Extract the (X, Y) coordinate from the center of the cell holding the provided text.  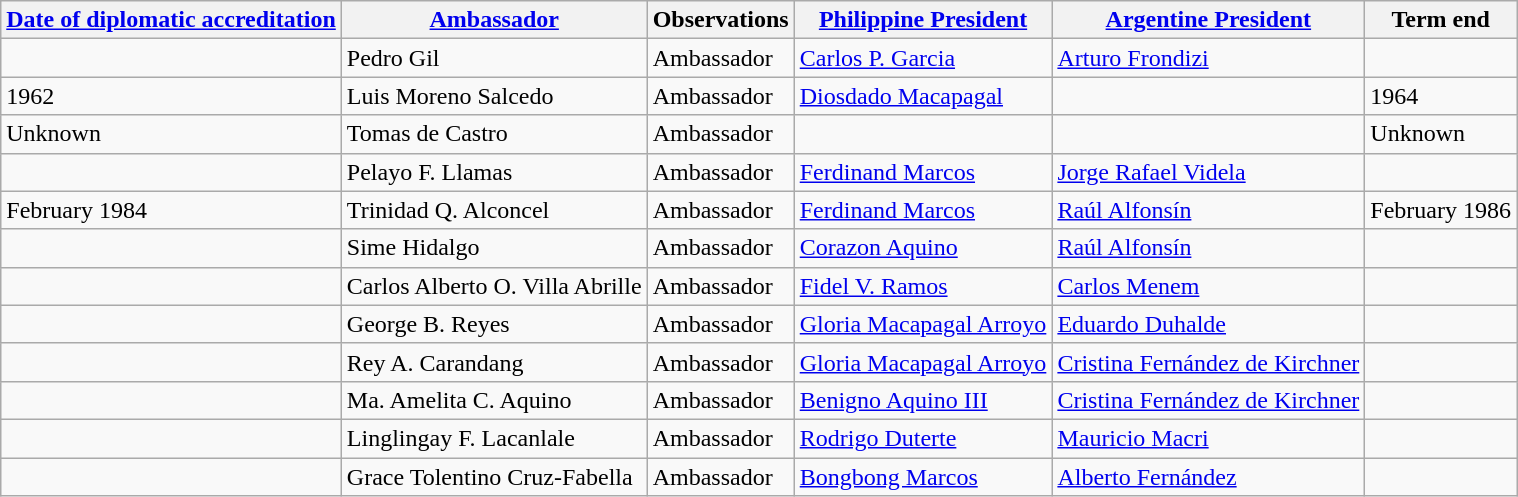
Date of diplomatic accreditation (172, 20)
Jorge Rafael Videla (1208, 172)
Philippine President (923, 20)
Observations (720, 20)
Grace Tolentino Cruz-Fabella (494, 477)
Corazon Aquino (923, 248)
Term end (1441, 20)
Carlos Menem (1208, 286)
Bongbong Marcos (923, 477)
Rey A. Carandang (494, 362)
Arturo Frondizi (1208, 58)
Pelayo F. Llamas (494, 172)
Carlos Alberto O. Villa Abrille (494, 286)
George B. Reyes (494, 324)
Diosdado Macapagal (923, 96)
Carlos P. Garcia (923, 58)
Fidel V. Ramos (923, 286)
February 1984 (172, 210)
Luis Moreno Salcedo (494, 96)
Eduardo Duhalde (1208, 324)
Tomas de Castro (494, 134)
Trinidad Q. Alconcel (494, 210)
Sime Hidalgo (494, 248)
Rodrigo Duterte (923, 438)
Argentine President (1208, 20)
Ma. Amelita C. Aquino (494, 400)
Pedro Gil (494, 58)
Mauricio Macri (1208, 438)
Alberto Fernández (1208, 477)
1962 (172, 96)
Linglingay F. Lacanlale (494, 438)
Benigno Aquino III (923, 400)
1964 (1441, 96)
February 1986 (1441, 210)
